Identify which cell holds the provided text, then report its [X, Y] central coordinate. 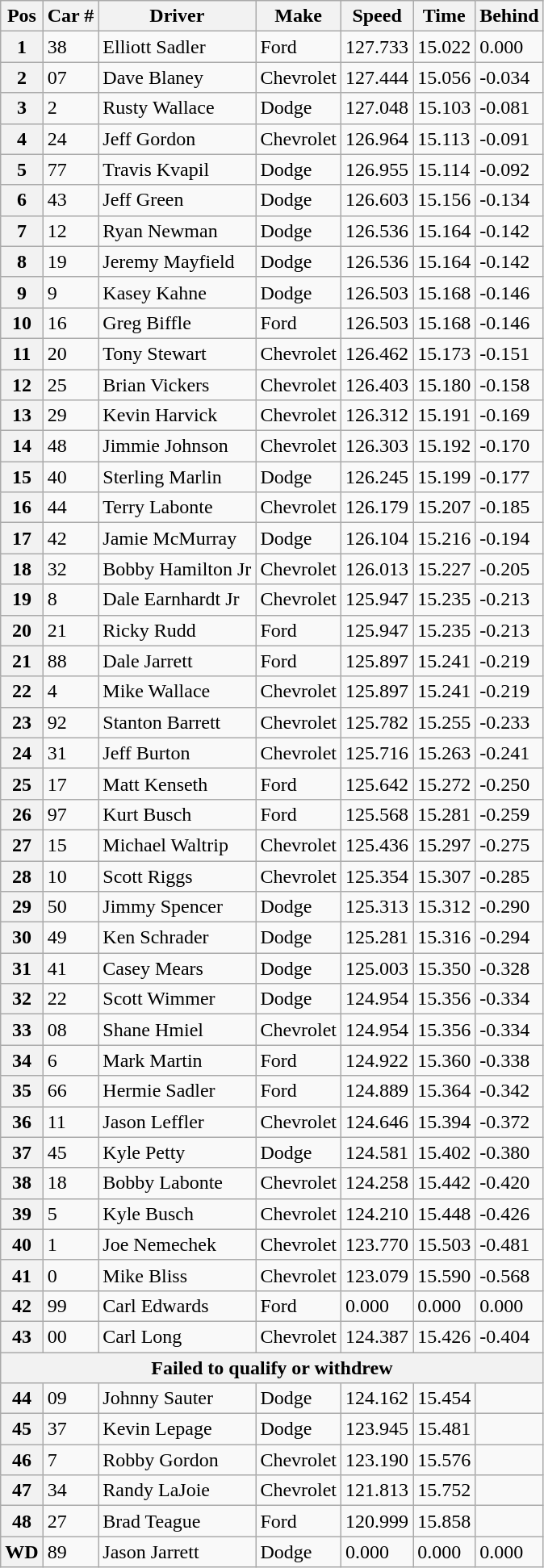
120.999 [378, 1521]
-0.205 [509, 569]
30 [22, 938]
15.192 [444, 446]
Jason Leffler [178, 1122]
Ryan Newman [178, 231]
126.603 [378, 200]
Jeff Green [178, 200]
-0.194 [509, 538]
-0.034 [509, 77]
126.462 [378, 353]
-0.338 [509, 1060]
Ken Schrader [178, 938]
-0.259 [509, 814]
15.350 [444, 968]
Scott Wimmer [178, 999]
Tony Stewart [178, 353]
125.313 [378, 907]
15.481 [444, 1429]
15.752 [444, 1491]
Driver [178, 16]
-0.285 [509, 876]
Sterling Marlin [178, 477]
92 [71, 722]
Michael Waltrip [178, 845]
14 [22, 446]
-0.134 [509, 200]
-0.426 [509, 1214]
15.360 [444, 1060]
Jimmie Johnson [178, 446]
-0.275 [509, 845]
126.964 [378, 139]
Jason Jarrett [178, 1552]
15.114 [444, 169]
Make [299, 16]
Jeff Gordon [178, 139]
125.281 [378, 938]
15.312 [444, 907]
-0.091 [509, 139]
-0.568 [509, 1275]
0 [71, 1275]
Stanton Barrett [178, 722]
Mike Bliss [178, 1275]
15.263 [444, 753]
15.272 [444, 784]
Carl Edwards [178, 1306]
15.022 [444, 47]
125.716 [378, 753]
3 [22, 108]
126.955 [378, 169]
15.394 [444, 1122]
127.444 [378, 77]
125.003 [378, 968]
15.227 [444, 569]
123.770 [378, 1244]
125.568 [378, 814]
47 [22, 1491]
Elliott Sadler [178, 47]
124.210 [378, 1214]
46 [22, 1460]
Johnny Sauter [178, 1399]
Jamie McMurray [178, 538]
15.426 [444, 1336]
125.354 [378, 876]
Joe Nemechek [178, 1244]
Robby Gordon [178, 1460]
-0.342 [509, 1091]
33 [22, 1030]
126.312 [378, 416]
Jeff Burton [178, 753]
49 [71, 938]
-0.170 [509, 446]
Bobby Labonte [178, 1183]
00 [71, 1336]
Car # [71, 16]
26 [22, 814]
Scott Riggs [178, 876]
-0.185 [509, 508]
15.297 [444, 845]
15.103 [444, 108]
-0.328 [509, 968]
15.454 [444, 1399]
124.922 [378, 1060]
Dave Blaney [178, 77]
-0.290 [509, 907]
15.199 [444, 477]
50 [71, 907]
15.207 [444, 508]
126.403 [378, 385]
15.173 [444, 353]
Travis Kvapil [178, 169]
Rusty Wallace [178, 108]
Behind [509, 16]
Ricky Rudd [178, 630]
126.245 [378, 477]
126.013 [378, 569]
126.104 [378, 538]
Greg Biffle [178, 323]
124.162 [378, 1399]
Dale Earnhardt Jr [178, 600]
Terry Labonte [178, 508]
WD [22, 1552]
09 [71, 1399]
-0.081 [509, 108]
Pos [22, 16]
28 [22, 876]
123.190 [378, 1460]
15.180 [444, 385]
Mark Martin [178, 1060]
126.179 [378, 508]
15.576 [444, 1460]
66 [71, 1091]
-0.481 [509, 1244]
Jimmy Spencer [178, 907]
-0.177 [509, 477]
Hermie Sadler [178, 1091]
Matt Kenseth [178, 784]
97 [71, 814]
Kurt Busch [178, 814]
88 [71, 661]
123.945 [378, 1429]
13 [22, 416]
15.442 [444, 1183]
-0.372 [509, 1122]
124.889 [378, 1091]
124.646 [378, 1122]
-0.233 [509, 722]
23 [22, 722]
39 [22, 1214]
99 [71, 1306]
15.448 [444, 1214]
15.216 [444, 538]
15.590 [444, 1275]
Dale Jarrett [178, 661]
Carl Long [178, 1336]
89 [71, 1552]
15.858 [444, 1521]
15.503 [444, 1244]
Mike Wallace [178, 692]
124.581 [378, 1152]
15.056 [444, 77]
Speed [378, 16]
Kyle Busch [178, 1214]
Jeremy Mayfield [178, 261]
08 [71, 1030]
15.364 [444, 1091]
15.191 [444, 416]
15.316 [444, 938]
Shane Hmiel [178, 1030]
36 [22, 1122]
125.642 [378, 784]
127.733 [378, 47]
-0.158 [509, 385]
15.113 [444, 139]
126.303 [378, 446]
Kyle Petty [178, 1152]
Failed to qualify or withdrew [272, 1368]
Brian Vickers [178, 385]
-0.169 [509, 416]
-0.241 [509, 753]
Brad Teague [178, 1521]
15.307 [444, 876]
07 [71, 77]
121.813 [378, 1491]
Kasey Kahne [178, 292]
-0.380 [509, 1152]
15.402 [444, 1152]
77 [71, 169]
15.156 [444, 200]
-0.294 [509, 938]
15.255 [444, 722]
125.436 [378, 845]
-0.092 [509, 169]
123.079 [378, 1275]
124.387 [378, 1336]
124.258 [378, 1183]
125.782 [378, 722]
Casey Mears [178, 968]
127.048 [378, 108]
-0.404 [509, 1336]
-0.250 [509, 784]
15.281 [444, 814]
Time [444, 16]
Kevin Lepage [178, 1429]
-0.420 [509, 1183]
35 [22, 1091]
Kevin Harvick [178, 416]
Randy LaJoie [178, 1491]
Bobby Hamilton Jr [178, 569]
-0.151 [509, 353]
